Determine the (X, Y) coordinate at the center of the cell enclosing the given text.  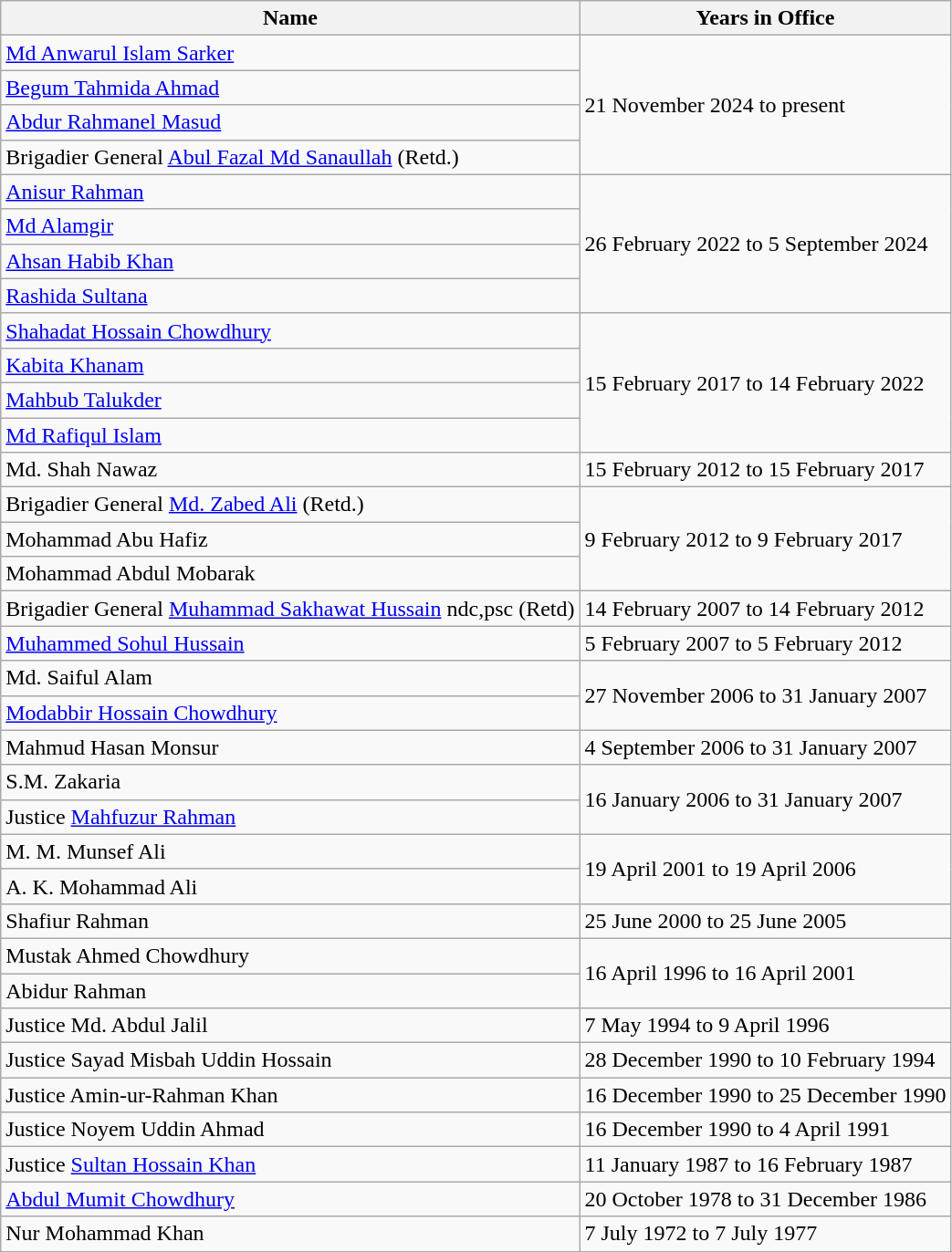
26 February 2022 to 5 September 2024 (765, 244)
Mustak Ahmed Chowdhury (290, 955)
15 February 2017 to 14 February 2022 (765, 382)
4 September 2006 to 31 January 2007 (765, 747)
Md Anwarul Islam Sarker (290, 53)
Md. Saiful Alam (290, 678)
Justice Sultan Hossain Khan (290, 1164)
Mohammad Abdul Mobarak (290, 574)
25 June 2000 to 25 June 2005 (765, 921)
Md Alamgir (290, 226)
Abdul Mumit Chowdhury (290, 1199)
21 November 2024 to present (765, 105)
28 December 1990 to 10 February 1994 (765, 1060)
Name (290, 18)
Abidur Rahman (290, 990)
Rashida Sultana (290, 296)
14 February 2007 to 14 February 2012 (765, 609)
Modabbir Hossain Chowdhury (290, 713)
Shafiur Rahman (290, 921)
Muhammed Sohul Hussain (290, 643)
Justice Noyem Uddin Ahmad (290, 1130)
16 April 1996 to 16 April 2001 (765, 973)
11 January 1987 to 16 February 1987 (765, 1164)
15 February 2012 to 15 February 2017 (765, 470)
7 July 1972 to 7 July 1977 (765, 1234)
7 May 1994 to 9 April 1996 (765, 1026)
Ahsan Habib Khan (290, 261)
Years in Office (765, 18)
Mahbub Talukder (290, 400)
Kabita Khanam (290, 365)
Brigadier General Md. Zabed Ali (Retd.) (290, 505)
Mohammad Abu Hafiz (290, 539)
9 February 2012 to 9 February 2017 (765, 539)
Justice Sayad Misbah Uddin Hossain (290, 1060)
16 December 1990 to 25 December 1990 (765, 1095)
M. M. Munsef Ali (290, 851)
Brigadier General Abul Fazal Md Sanaullah (Retd.) (290, 157)
S.M. Zakaria (290, 782)
Justice Mahfuzur Rahman (290, 817)
Shahadat Hossain Chowdhury (290, 330)
Nur Mohammad Khan (290, 1234)
Md Rafiqul Islam (290, 435)
Md. Shah Nawaz (290, 470)
16 December 1990 to 4 April 1991 (765, 1130)
Begum Tahmida Ahmad (290, 88)
20 October 1978 to 31 December 1986 (765, 1199)
Mahmud Hasan Monsur (290, 747)
16 January 2006 to 31 January 2007 (765, 799)
Justice Md. Abdul Jalil (290, 1026)
A. K. Mohammad Ali (290, 886)
Brigadier General Muhammad Sakhawat Hussain ndc,psc (Retd) (290, 609)
19 April 2001 to 19 April 2006 (765, 869)
Abdur Rahmanel Masud (290, 122)
Justice Amin-ur-Rahman Khan (290, 1095)
27 November 2006 to 31 January 2007 (765, 695)
5 February 2007 to 5 February 2012 (765, 643)
Anisur Rahman (290, 192)
